Pinpoint the cell where the given text exists, returning its (X, Y) midpoint coordinate. 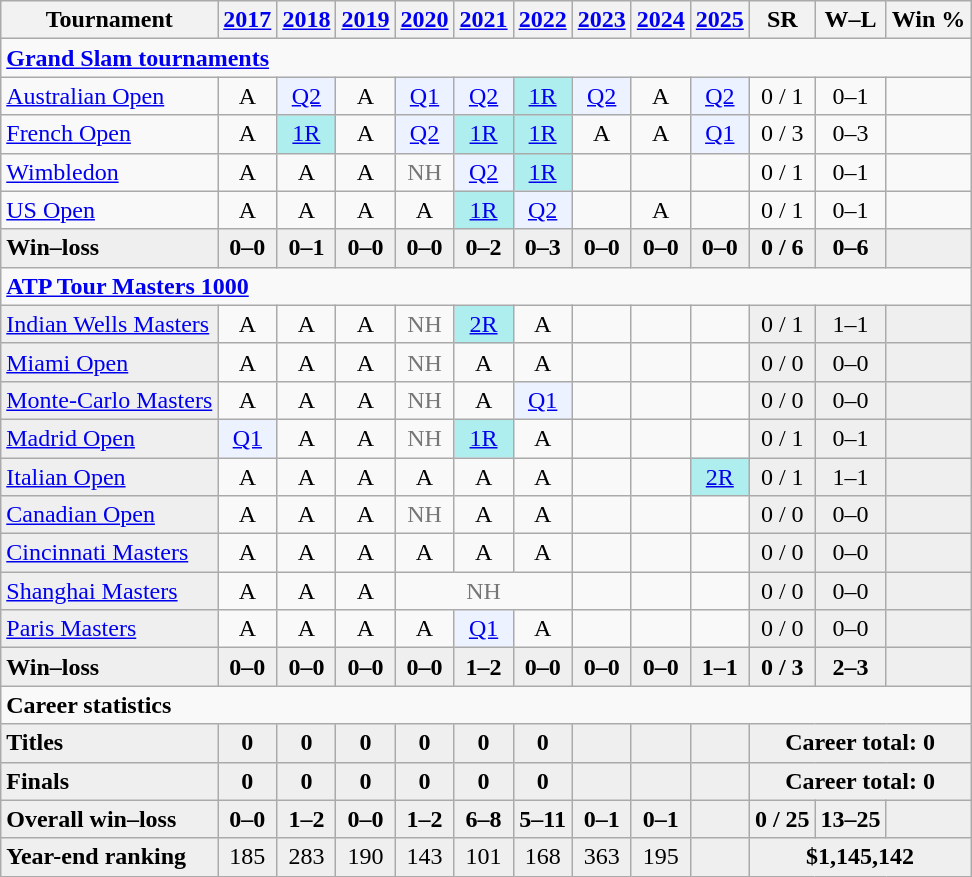
13–25 (850, 819)
0–6 (850, 248)
5–11 (542, 819)
0–2 (484, 248)
2023 (602, 20)
2018 (306, 20)
Grand Slam tournaments (486, 58)
2024 (660, 20)
Italian Open (110, 477)
Overall win–loss (110, 819)
Shanghai Masters (110, 591)
143 (424, 857)
2022 (542, 20)
Cincinnati Masters (110, 553)
2020 (424, 20)
Monte-Carlo Masters (110, 400)
US Open (110, 210)
Paris Masters (110, 629)
195 (660, 857)
6–8 (484, 819)
168 (542, 857)
2025 (720, 20)
Australian Open (110, 96)
Win % (928, 20)
Year-end ranking (110, 857)
190 (366, 857)
Indian Wells Masters (110, 324)
2017 (248, 20)
2021 (484, 20)
2–3 (850, 667)
W–L (850, 20)
283 (306, 857)
363 (602, 857)
Wimbledon (110, 172)
Career statistics (486, 705)
SR (782, 20)
0 / 25 (782, 819)
Titles (110, 743)
0 / 6 (782, 248)
Finals (110, 781)
Miami Open (110, 362)
Madrid Open (110, 438)
French Open (110, 134)
185 (248, 857)
ATP Tour Masters 1000 (486, 286)
Canadian Open (110, 515)
101 (484, 857)
2019 (366, 20)
Tournament (110, 20)
$1,145,142 (860, 857)
